Determine the (X, Y) coordinate at the center of the cell enclosing the given text.  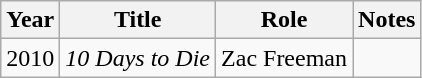
Zac Freeman (284, 58)
10 Days to Die (138, 58)
Year (30, 20)
2010 (30, 58)
Role (284, 20)
Notes (387, 20)
Title (138, 20)
